Search for the cell housing the specified text and yield its (X, Y) center coordinate. 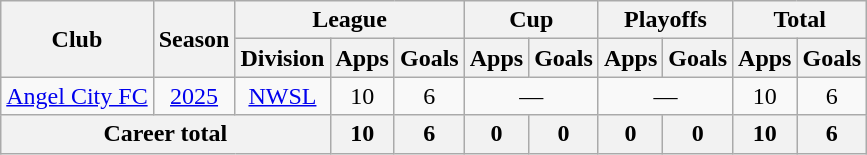
League (350, 20)
Total (800, 20)
Season (194, 39)
Career total (166, 134)
2025 (194, 96)
Division (282, 58)
Playoffs (665, 20)
Club (77, 39)
Cup (531, 20)
NWSL (282, 96)
Angel City FC (77, 96)
